Identify which cell holds the provided text, then report its [x, y] central coordinate. 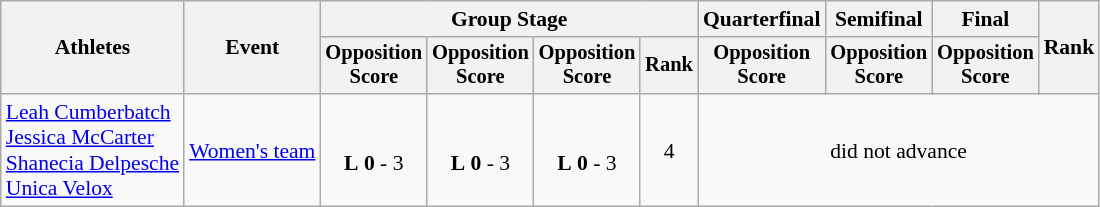
Athletes [92, 48]
Event [252, 48]
Quarterfinal [762, 19]
Group Stage [508, 19]
Semifinal [878, 19]
Leah CumberbatchJessica McCarterShanecia DelpescheUnica Velox [92, 150]
4 [669, 150]
Women's team [252, 150]
Final [986, 19]
did not advance [898, 150]
